Return the [x, y] coordinate for the center point of the cell that contains the specified text.  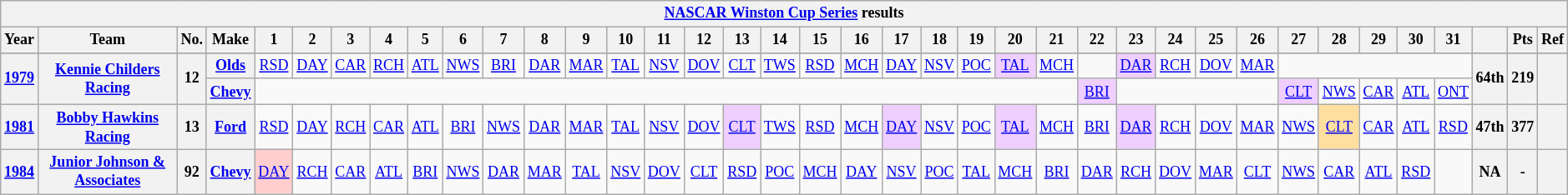
NA [1490, 172]
6 [463, 40]
Ref [1553, 40]
Ford [230, 127]
1979 [20, 78]
Pts [1523, 40]
1981 [20, 127]
27 [1299, 40]
- [1523, 172]
28 [1339, 40]
64th [1490, 78]
14 [780, 40]
8 [544, 40]
9 [586, 40]
26 [1257, 40]
ONT [1454, 92]
4 [389, 40]
31 [1454, 40]
10 [626, 40]
17 [902, 40]
18 [940, 40]
29 [1378, 40]
15 [820, 40]
23 [1136, 40]
Bobby Hawkins Racing [107, 127]
Junior Johnson & Associates [107, 172]
25 [1216, 40]
Kennie Childers Racing [107, 78]
Team [107, 40]
47th [1490, 127]
Year [20, 40]
7 [504, 40]
16 [862, 40]
30 [1416, 40]
1 [274, 40]
1984 [20, 172]
11 [664, 40]
No. [192, 40]
5 [425, 40]
Make [230, 40]
24 [1176, 40]
219 [1523, 78]
377 [1523, 127]
NASCAR Winston Cup Series results [784, 13]
21 [1057, 40]
Olds [230, 65]
19 [976, 40]
92 [192, 172]
2 [312, 40]
20 [1015, 40]
22 [1097, 40]
3 [351, 40]
